Capture the cell that displays the provided text and extract its (x, y) central coordinate. 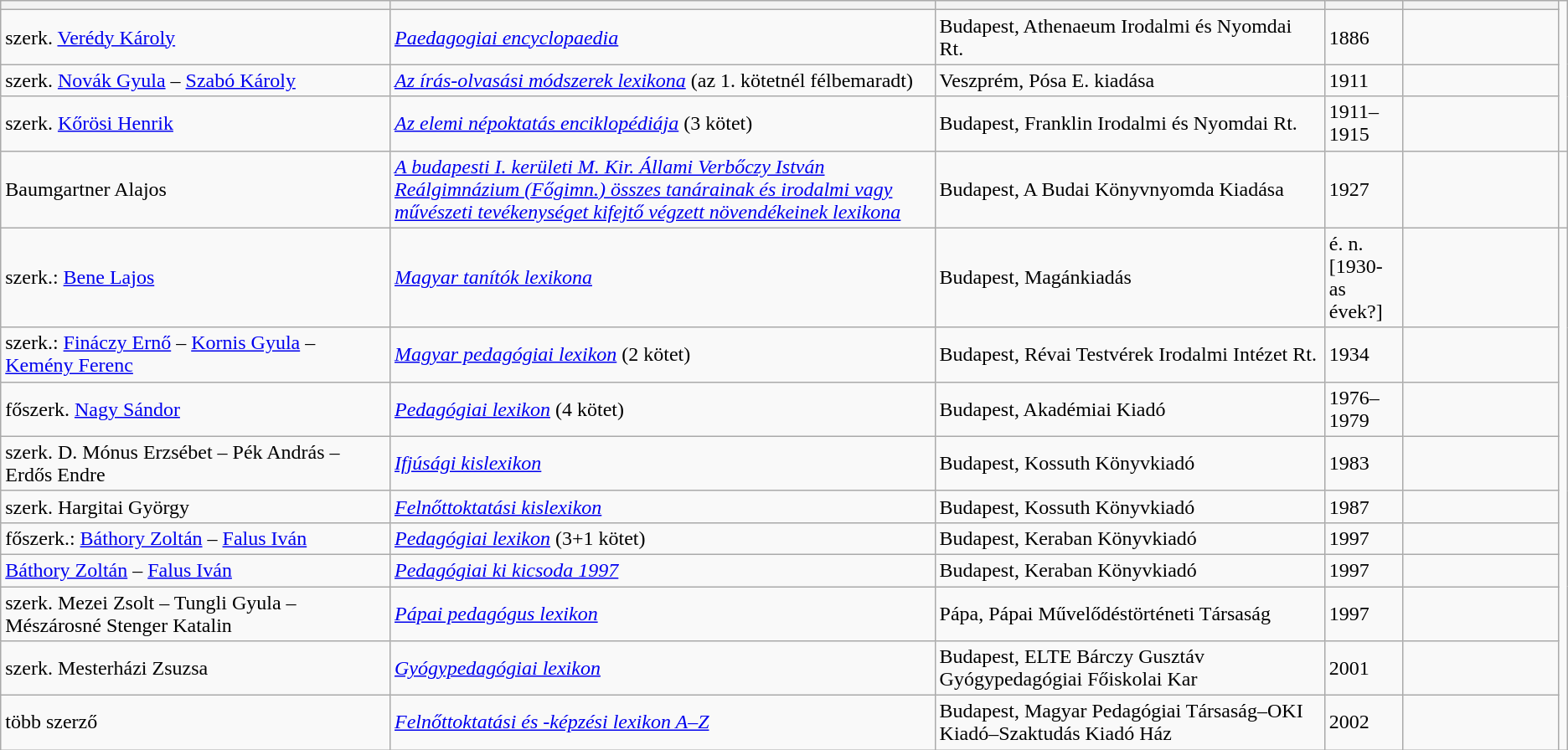
1911–1915 (1364, 124)
Budapest, Athenaeum Irodalmi és Nyomdai Rt. (1129, 37)
2001 (1364, 668)
1927 (1364, 189)
1911 (1364, 80)
Ifjúsági kislexikon (662, 464)
é. n. [1930-as évek?] (1364, 278)
szerk. Novák Gyula – Szabó Károly (196, 80)
1934 (1364, 355)
szerk. Mesterházi Zsuzsa (196, 668)
1983 (1364, 464)
főszerk. Nagy Sándor (196, 408)
1987 (1364, 506)
Pedagógiai lexikon (4 kötet) (662, 408)
Budapest, Akadémiai Kiadó (1129, 408)
Pápai pedagógus lexikon (662, 613)
Budapest, Franklin Irodalmi és Nyomdai Rt. (1129, 124)
Pedagógiai lexikon (3+1 kötet) (662, 538)
1976–1979 (1364, 408)
Az írás-olvasási módszerek lexikona (az 1. kötetnél félbemaradt) (662, 80)
Pápa, Pápai Művelődéstörténeti Társaság (1129, 613)
Budapest, A Budai Könyvnyomda Kiadása (1129, 189)
Magyar tanítók lexikona (662, 278)
Budapest, Magánkiadás (1129, 278)
Budapest, ELTE Bárczy Gusztáv Gyógypedagógiai Főiskolai Kar (1129, 668)
Veszprém, Pósa E. kiadása (1129, 80)
Budapest, Révai Testvérek Irodalmi Intézet Rt. (1129, 355)
több szerző (196, 723)
Pedagógiai ki kicsoda 1997 (662, 570)
Paedagogiai encyclopaedia (662, 37)
szerk. Kőrösi Henrik (196, 124)
Felnőttoktatási kislexikon (662, 506)
szerk. D. Mónus Erzsébet – Pék András – Erdős Endre (196, 464)
szerk. Mezei Zsolt – Tungli Gyula – Mészárosné Stenger Katalin (196, 613)
szerk. Verédy Károly (196, 37)
Magyar pedagógiai lexikon (2 kötet) (662, 355)
főszerk.: Báthory Zoltán – Falus Iván (196, 538)
1886 (1364, 37)
Báthory Zoltán – Falus Iván (196, 570)
Budapest, Magyar Pedagógiai Társaság–OKI Kiadó–Szaktudás Kiadó Ház (1129, 723)
szerk.: Fináczy Ernő – Kornis Gyula – Kemény Ferenc (196, 355)
Az elemi népoktatás enciklopédiája (3 kötet) (662, 124)
Felnőttoktatási és -képzési lexikon A–Z (662, 723)
szerk.: Bene Lajos (196, 278)
Gyógypedagógiai lexikon (662, 668)
szerk. Hargitai György (196, 506)
Baumgartner Alajos (196, 189)
2002 (1364, 723)
